Identify which cell holds the provided text, then report its [X, Y] central coordinate. 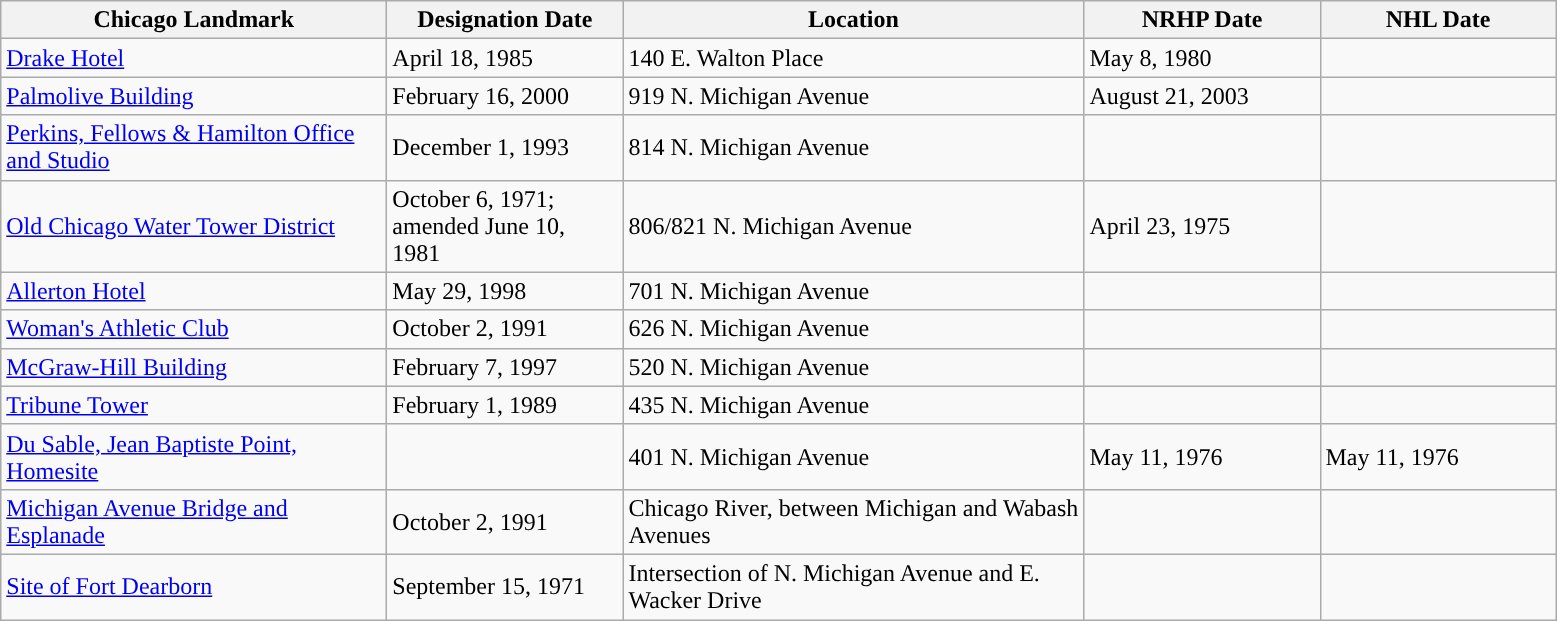
Michigan Avenue Bridge and Esplanade [194, 522]
Tribune Tower [194, 405]
140 E. Walton Place [854, 58]
Drake Hotel [194, 58]
September 15, 1971 [505, 586]
Designation Date [505, 20]
701 N. Michigan Avenue [854, 291]
Allerton Hotel [194, 291]
435 N. Michigan Avenue [854, 405]
February 16, 2000 [505, 96]
Site of Fort Dearborn [194, 586]
October 6, 1971;amended June 10, 1981 [505, 226]
May 29, 1998 [505, 291]
520 N. Michigan Avenue [854, 367]
April 23, 1975 [1202, 226]
Chicago Landmark [194, 20]
Perkins, Fellows & Hamilton Office and Studio [194, 148]
December 1, 1993 [505, 148]
May 8, 1980 [1202, 58]
April 18, 1985 [505, 58]
Chicago River, between Michigan and Wabash Avenues [854, 522]
McGraw-Hill Building [194, 367]
Du Sable, Jean Baptiste Point, Homesite [194, 456]
401 N. Michigan Avenue [854, 456]
Old Chicago Water Tower District [194, 226]
Palmolive Building [194, 96]
Intersection of N. Michigan Avenue and E. Wacker Drive [854, 586]
February 7, 1997 [505, 367]
Location [854, 20]
Woman's Athletic Club [194, 329]
626 N. Michigan Avenue [854, 329]
February 1, 1989 [505, 405]
814 N. Michigan Avenue [854, 148]
August 21, 2003 [1202, 96]
NRHP Date [1202, 20]
NHL Date [1438, 20]
919 N. Michigan Avenue [854, 96]
806/821 N. Michigan Avenue [854, 226]
